Determine the (X, Y) coordinate at the center of the cell enclosing the given text.  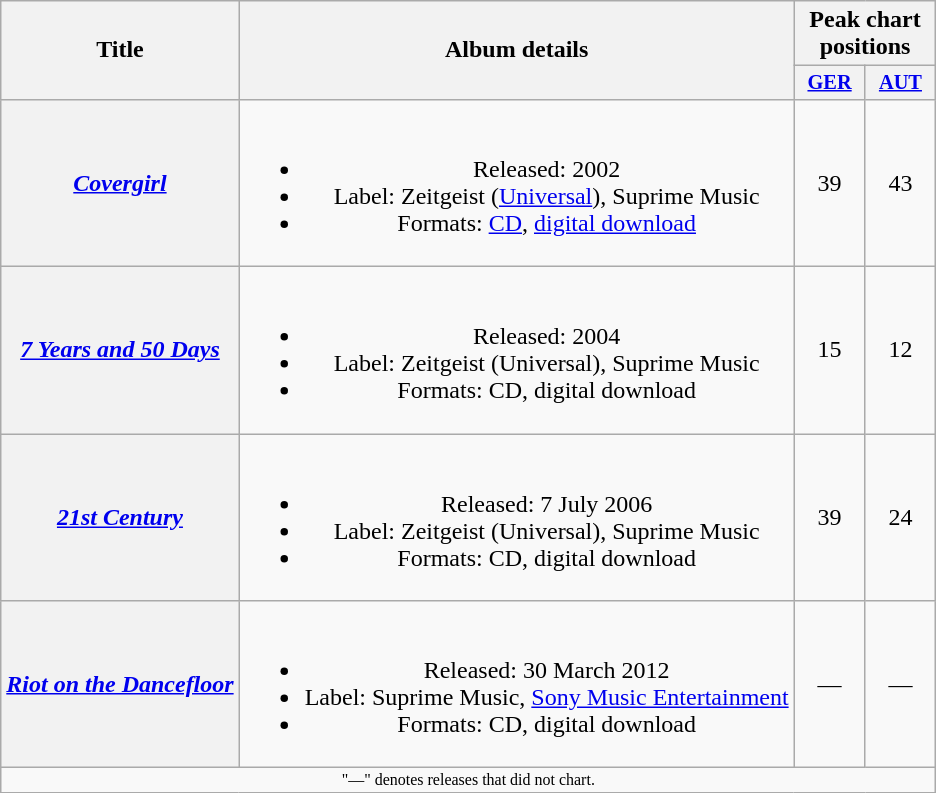
Released: 7 July 2006Label: Zeitgeist (Universal), Suprime MusicFormats: CD, digital download (516, 518)
Released: 2002Label: Zeitgeist (Universal), Suprime MusicFormats: CD, digital download (516, 182)
"—" denotes releases that did not chart. (468, 780)
Covergirl (120, 182)
24 (900, 518)
43 (900, 182)
Riot on the Dancefloor (120, 684)
Released: 30 March 2012Label: Suprime Music, Sony Music EntertainmentFormats: CD, digital download (516, 684)
Peak chart positions (865, 34)
AUT (900, 83)
15 (830, 350)
12 (900, 350)
Album details (516, 50)
Released: 2004Label: Zeitgeist (Universal), Suprime MusicFormats: CD, digital download (516, 350)
Title (120, 50)
7 Years and 50 Days (120, 350)
GER (830, 83)
21st Century (120, 518)
